Determine the (x, y) coordinate at the center of the cell enclosing the given text.  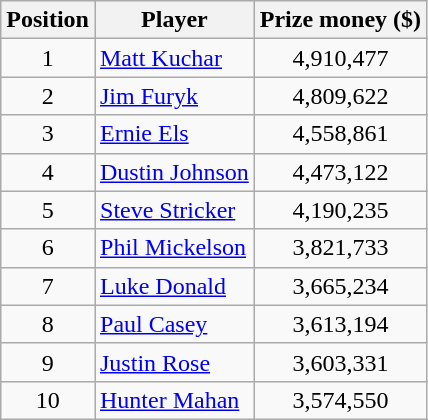
4,190,235 (340, 210)
4,809,622 (340, 96)
3,665,234 (340, 286)
Ernie Els (174, 134)
4,558,861 (340, 134)
10 (48, 400)
3,603,331 (340, 362)
5 (48, 210)
Hunter Mahan (174, 400)
4,473,122 (340, 172)
9 (48, 362)
Steve Stricker (174, 210)
8 (48, 324)
2 (48, 96)
Player (174, 20)
Jim Furyk (174, 96)
7 (48, 286)
Phil Mickelson (174, 248)
4,910,477 (340, 58)
Justin Rose (174, 362)
3,613,194 (340, 324)
3 (48, 134)
Paul Casey (174, 324)
3,574,550 (340, 400)
Luke Donald (174, 286)
6 (48, 248)
1 (48, 58)
3,821,733 (340, 248)
Matt Kuchar (174, 58)
Position (48, 20)
Dustin Johnson (174, 172)
4 (48, 172)
Prize money ($) (340, 20)
